Output the [X, Y] coordinate of the center of the cell containing the given text.  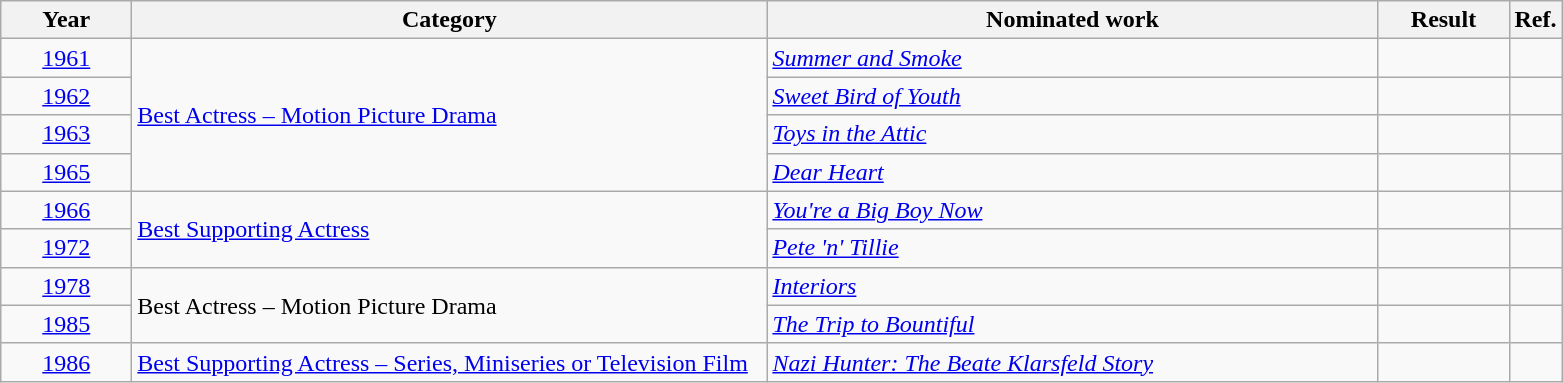
Year [66, 20]
You're a Big Boy Now [1072, 210]
1978 [66, 286]
Sweet Bird of Youth [1072, 96]
1966 [66, 210]
The Trip to Bountiful [1072, 324]
Pete 'n' Tillie [1072, 248]
1972 [66, 248]
Best Supporting Actress [450, 229]
Dear Heart [1072, 172]
Category [450, 20]
Best Supporting Actress – Series, Miniseries or Television Film [450, 362]
1961 [66, 58]
Ref. [1536, 20]
Interiors [1072, 286]
Nazi Hunter: The Beate Klarsfeld Story [1072, 362]
1963 [66, 134]
Result [1444, 20]
1986 [66, 362]
Summer and Smoke [1072, 58]
1965 [66, 172]
1985 [66, 324]
1962 [66, 96]
Nominated work [1072, 20]
Toys in the Attic [1072, 134]
